From the cell containing the given text, extract its center point as [x, y] coordinate. 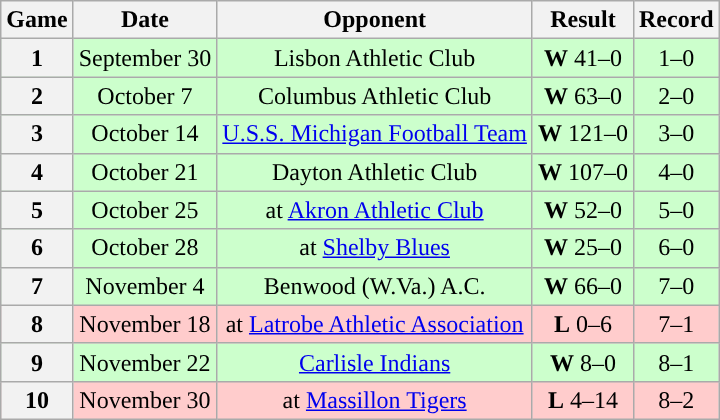
3–0 [676, 134]
W 63–0 [582, 96]
2 [37, 96]
L 0–6 [582, 324]
1 [37, 58]
5 [37, 210]
October 14 [145, 134]
Opponent [375, 20]
2–0 [676, 96]
6 [37, 248]
at Massillon Tigers [375, 400]
November 4 [145, 286]
10 [37, 400]
8 [37, 324]
1–0 [676, 58]
October 7 [145, 96]
Result [582, 20]
October 25 [145, 210]
5–0 [676, 210]
4–0 [676, 172]
7–1 [676, 324]
Lisbon Athletic Club [375, 58]
8–1 [676, 362]
9 [37, 362]
November 18 [145, 324]
at Shelby Blues [375, 248]
November 30 [145, 400]
3 [37, 134]
6–0 [676, 248]
October 21 [145, 172]
7 [37, 286]
W 66–0 [582, 286]
W 107–0 [582, 172]
Game [37, 20]
at Latrobe Athletic Association [375, 324]
W 41–0 [582, 58]
Benwood (W.Va.) A.C. [375, 286]
8–2 [676, 400]
at Akron Athletic Club [375, 210]
4 [37, 172]
October 28 [145, 248]
L 4–14 [582, 400]
W 8–0 [582, 362]
W 52–0 [582, 210]
W 121–0 [582, 134]
Dayton Athletic Club [375, 172]
W 25–0 [582, 248]
Date [145, 20]
September 30 [145, 58]
7–0 [676, 286]
Carlisle Indians [375, 362]
November 22 [145, 362]
Columbus Athletic Club [375, 96]
U.S.S. Michigan Football Team [375, 134]
Record [676, 20]
